Determine the (X, Y) coordinate at the center of the cell enclosing the given text.  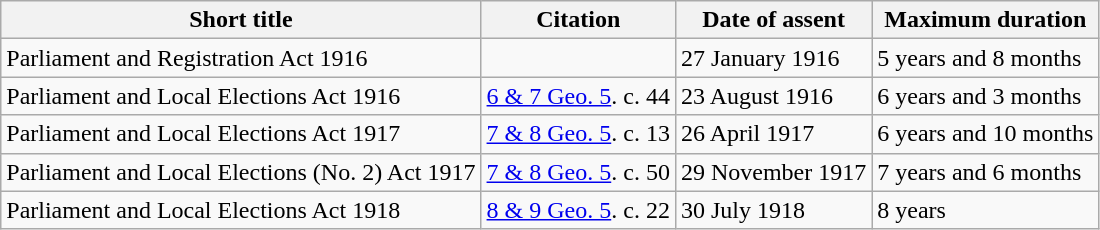
Date of assent (773, 20)
5 years and 8 months (986, 58)
7 & 8 Geo. 5. c. 13 (578, 134)
Parliament and Local Elections Act 1918 (241, 210)
30 July 1918 (773, 210)
6 years and 3 months (986, 96)
Parliament and Local Elections Act 1916 (241, 96)
29 November 1917 (773, 172)
8 years (986, 210)
Citation (578, 20)
6 years and 10 months (986, 134)
Parliament and Registration Act 1916 (241, 58)
Maximum duration (986, 20)
7 & 8 Geo. 5. c. 50 (578, 172)
Parliament and Local Elections Act 1917 (241, 134)
6 & 7 Geo. 5. c. 44 (578, 96)
Short title (241, 20)
7 years and 6 months (986, 172)
Parliament and Local Elections (No. 2) Act 1917 (241, 172)
23 August 1916 (773, 96)
26 April 1917 (773, 134)
27 January 1916 (773, 58)
8 & 9 Geo. 5. c. 22 (578, 210)
